Return the [x, y] coordinate for the center point of the cell that contains the specified text.  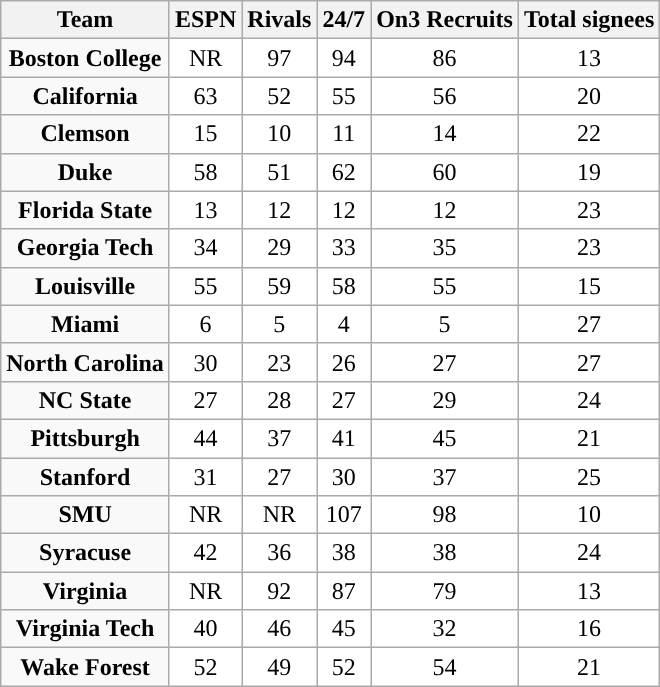
Syracuse [86, 553]
Louisville [86, 286]
Florida State [86, 210]
Clemson [86, 134]
26 [344, 362]
36 [280, 553]
97 [280, 58]
49 [280, 667]
Miami [86, 324]
16 [589, 629]
107 [344, 515]
86 [445, 58]
56 [445, 96]
Virginia Tech [86, 629]
Rivals [280, 20]
19 [589, 172]
6 [205, 324]
92 [280, 591]
54 [445, 667]
87 [344, 591]
Total signees [589, 20]
14 [445, 134]
51 [280, 172]
20 [589, 96]
North Carolina [86, 362]
Boston College [86, 58]
Stanford [86, 477]
Virginia [86, 591]
60 [445, 172]
Duke [86, 172]
59 [280, 286]
46 [280, 629]
34 [205, 248]
32 [445, 629]
62 [344, 172]
24/7 [344, 20]
33 [344, 248]
SMU [86, 515]
11 [344, 134]
4 [344, 324]
California [86, 96]
Wake Forest [86, 667]
79 [445, 591]
42 [205, 553]
ESPN [205, 20]
22 [589, 134]
63 [205, 96]
41 [344, 438]
Georgia Tech [86, 248]
25 [589, 477]
Team [86, 20]
NC State [86, 400]
28 [280, 400]
40 [205, 629]
35 [445, 248]
31 [205, 477]
44 [205, 438]
On3 Recruits [445, 20]
Pittsburgh [86, 438]
98 [445, 515]
94 [344, 58]
